Determine the [X, Y] coordinate at the center of the cell enclosing the given text.  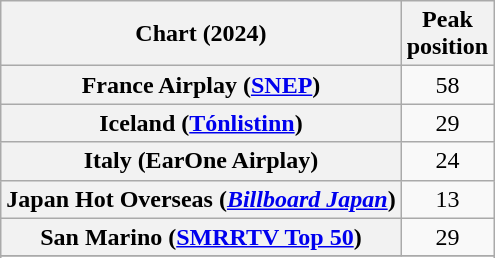
58 [447, 85]
Chart (2024) [201, 34]
24 [447, 161]
13 [447, 199]
San Marino (SMRRTV Top 50) [201, 237]
Italy (EarOne Airplay) [201, 161]
France Airplay (SNEP) [201, 85]
Iceland (Tónlistinn) [201, 123]
Japan Hot Overseas (Billboard Japan) [201, 199]
Peakposition [447, 34]
